Search for the cell housing the specified text and yield its (X, Y) center coordinate. 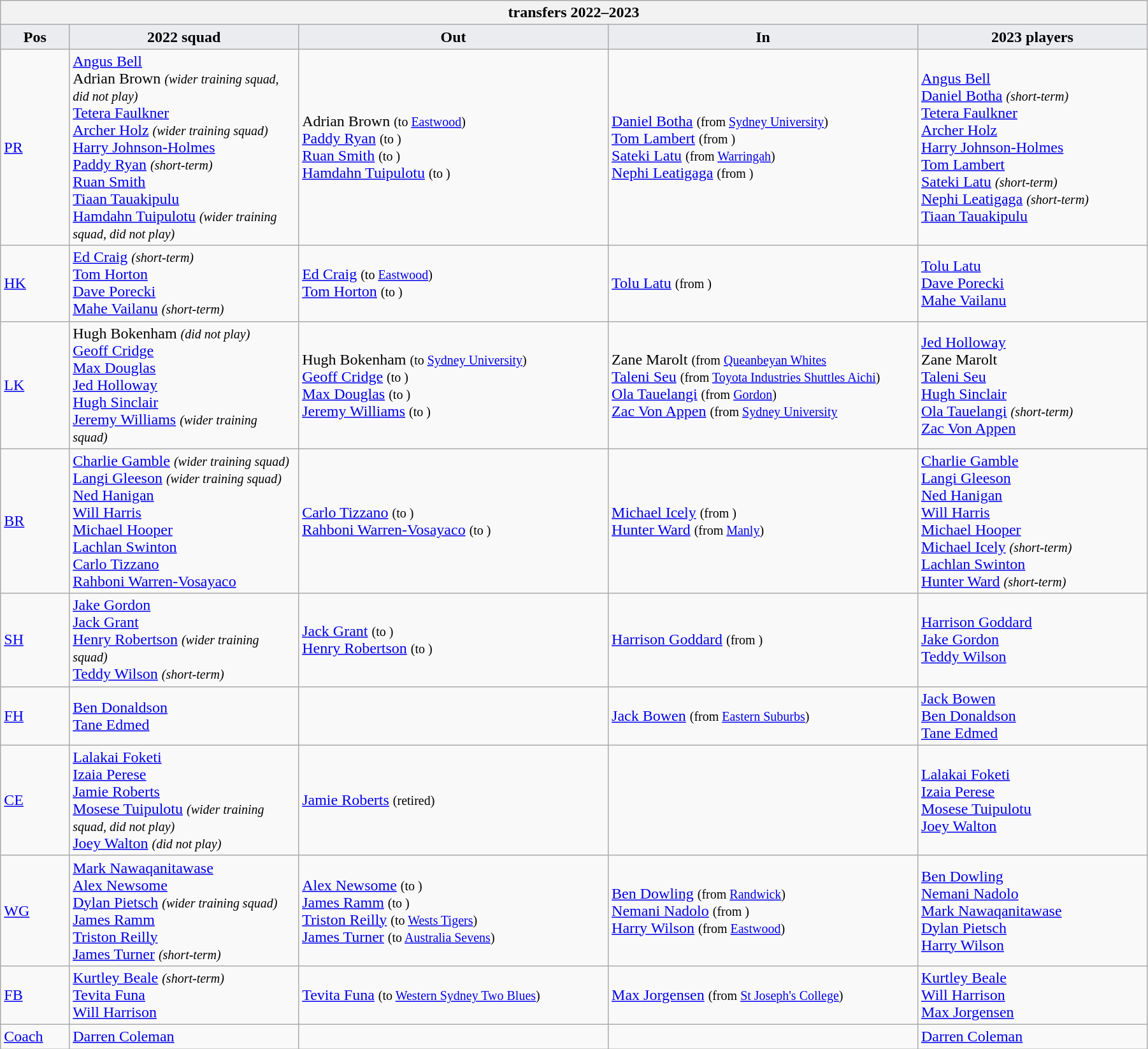
Jake Gordon Jack Grant Henry Robertson (wider training squad) Teddy Wilson (short-term) (184, 640)
BR (35, 521)
2022 squad (184, 37)
Daniel Botha (from Sydney University) Tom Lambert (from ) Sateki Latu (from Warringah) Nephi Leatigaga (from ) (763, 147)
PR (35, 147)
LK (35, 385)
2023 players (1032, 37)
Jack Bowen (from Eastern Suburbs) (763, 716)
Ed Craig (to Eastwood) Tom Horton (to ) (454, 283)
Kurtley Beale Will Harrison Max Jorgensen (1032, 995)
Pos (35, 37)
Ed Craig (short-term) Tom Horton Dave Porecki Mahe Vailanu (short-term) (184, 283)
Max Jorgensen (from St Joseph's College) (763, 995)
FB (35, 995)
Carlo Tizzano (to ) Rahboni Warren-Vosayaco (to ) (454, 521)
Mark Nawaqanitawase Alex Newsome Dylan Pietsch (wider training squad) James Ramm Triston Reilly James Turner (short-term) (184, 910)
Jack Grant (to ) Henry Robertson (to ) (454, 640)
Out (454, 37)
Alex Newsome (to ) James Ramm (to ) Triston Reilly (to Wests Tigers) James Turner (to Australia Sevens) (454, 910)
Tolu Latu (from ) (763, 283)
Harrison Goddard (from ) (763, 640)
Tevita Funa (to Western Sydney Two Blues) (454, 995)
Hugh Bokenham (to Sydney University) Geoff Cridge (to ) Max Douglas (to ) Jeremy Williams (to ) (454, 385)
Kurtley Beale (short-term) Tevita Funa Will Harrison (184, 995)
Lalakai Foketi Izaia Perese Jamie Roberts Mosese Tuipulotu (wider training squad, did not play) Joey Walton (did not play) (184, 800)
FH (35, 716)
In (763, 37)
Ben Dowling Nemani Nadolo Mark Nawaqanitawase Dylan Pietsch Harry Wilson (1032, 910)
Ben Donaldson Tane Edmed (184, 716)
Adrian Brown (to Eastwood) Paddy Ryan (to ) Ruan Smith (to ) Hamdahn Tuipulotu (to ) (454, 147)
Harrison Goddard Jake Gordon Teddy Wilson (1032, 640)
transfers 2022–2023 (574, 13)
Jack Bowen Ben Donaldson Tane Edmed (1032, 716)
Ben Dowling (from Randwick) Nemani Nadolo (from ) Harry Wilson (from Eastwood) (763, 910)
Jamie Roberts (retired) (454, 800)
Hugh Bokenham (did not play) Geoff Cridge Max Douglas Jed Holloway Hugh Sinclair Jeremy Williams (wider training squad) (184, 385)
SH (35, 640)
Charlie Gamble Langi Gleeson Ned Hanigan Will Harris Michael Hooper Michael Icely (short-term) Lachlan Swinton Hunter Ward (short-term) (1032, 521)
WG (35, 910)
HK (35, 283)
Coach (35, 1036)
Michael Icely (from ) Hunter Ward (from Manly) (763, 521)
CE (35, 800)
Lalakai Foketi Izaia Perese Mosese Tuipulotu Joey Walton (1032, 800)
Jed Holloway Zane Marolt Taleni Seu Hugh Sinclair Ola Tauelangi (short-term) Zac Von Appen (1032, 385)
Tolu Latu Dave Porecki Mahe Vailanu (1032, 283)
